Determine the (X, Y) coordinate at the center of the cell enclosing the given text.  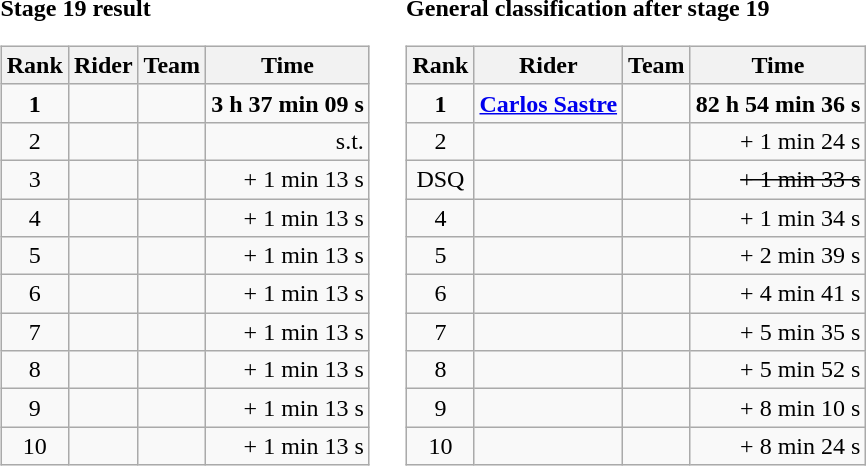
+ 1 min 34 s (778, 217)
Carlos Sastre (548, 103)
+ 8 min 24 s (778, 446)
+ 2 min 39 s (778, 256)
3 (34, 179)
82 h 54 min 36 s (778, 103)
s.t. (288, 141)
DSQ (440, 179)
+ 8 min 10 s (778, 408)
+ 4 min 41 s (778, 294)
+ 1 min 24 s (778, 141)
+ 5 min 35 s (778, 332)
+ 1 min 33 s (778, 179)
+ 5 min 52 s (778, 370)
3 h 37 min 09 s (288, 103)
